Locate the cell with the specified text and output its (x, y) center coordinate. 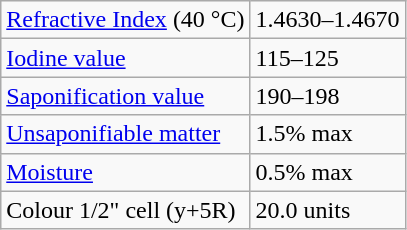
Refractive Index (40 °C) (126, 20)
190–198 (328, 96)
Saponification value (126, 96)
Moisture (126, 172)
20.0 units (328, 210)
Iodine value (126, 58)
Unsaponifiable matter (126, 134)
Colour 1/2" cell (y+5R) (126, 210)
1.5% max (328, 134)
1.4630–1.4670 (328, 20)
115–125 (328, 58)
0.5% max (328, 172)
